From the cell containing the given text, extract its center point as [X, Y] coordinate. 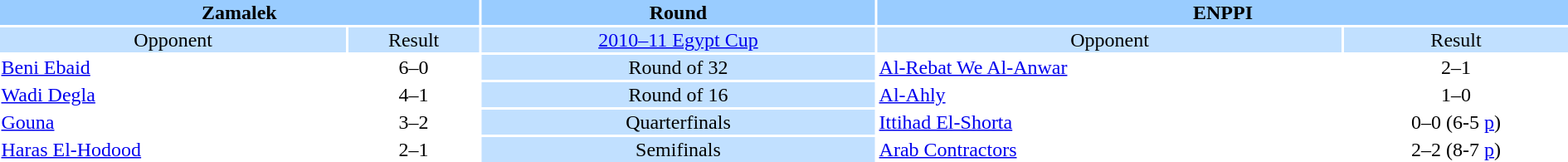
Al-Rebat We Al-Anwar [1110, 67]
Zamalek [239, 12]
6–0 [413, 67]
Round [679, 12]
Ittihad El-Shorta [1110, 122]
4–1 [413, 95]
ENPPI [1223, 12]
Wadi Degla [173, 95]
Haras El-Hodood [173, 150]
1–0 [1456, 95]
Arab Contractors [1110, 150]
Al-Ahly [1110, 95]
0–0 (6-5 p) [1456, 122]
Quarterfinals [679, 122]
Round of 32 [679, 67]
Round of 16 [679, 95]
2010–11 Egypt Cup [679, 40]
Semifinals [679, 150]
3–2 [413, 122]
Beni Ebaid [173, 67]
2–2 (8-7 p) [1456, 150]
Gouna [173, 122]
